Return the (x, y) coordinate for the center point of the cell that contains the specified text.  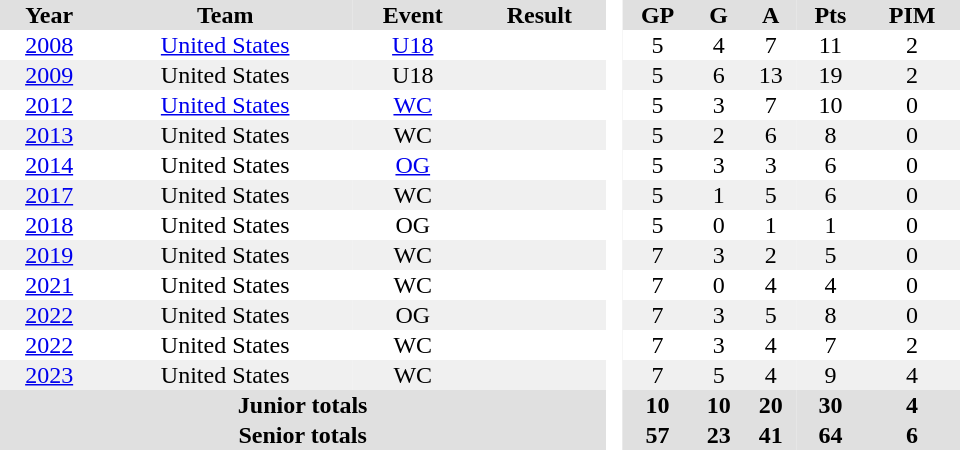
57 (658, 435)
64 (830, 435)
13 (771, 75)
2018 (49, 225)
2008 (49, 45)
2014 (49, 165)
Junior totals (302, 405)
41 (771, 435)
2009 (49, 75)
Pts (830, 15)
GP (658, 15)
Team (225, 15)
G (719, 15)
20 (771, 405)
Year (49, 15)
2023 (49, 375)
2012 (49, 105)
2013 (49, 135)
Result (540, 15)
9 (830, 375)
2021 (49, 285)
19 (830, 75)
11 (830, 45)
PIM (912, 15)
A (771, 15)
2017 (49, 195)
23 (719, 435)
Senior totals (302, 435)
30 (830, 405)
Event (412, 15)
2019 (49, 255)
